Locate the cell with the specified text and output its [X, Y] center coordinate. 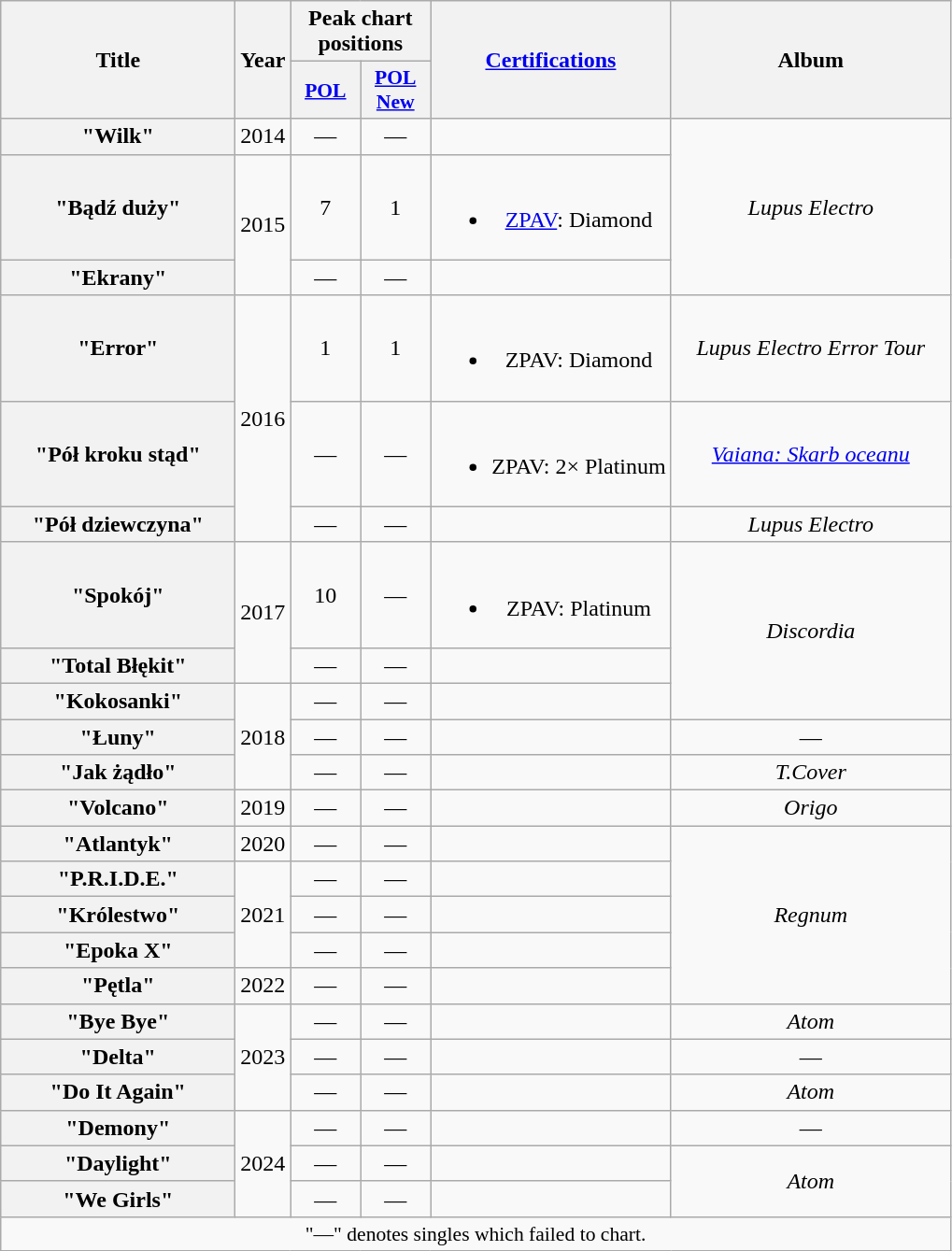
7 [325, 207]
ZPAV: 2× Platinum [551, 454]
"Pół dziewczyna" [118, 524]
POLNew [396, 90]
2023 [263, 1057]
Origo [811, 808]
"Łuny" [118, 737]
"Jak żądło" [118, 773]
2024 [263, 1163]
2022 [263, 986]
"Delta" [118, 1057]
"Spokój" [118, 594]
"Bądź duży" [118, 207]
2019 [263, 808]
T.Cover [811, 773]
"Daylight" [118, 1163]
Title [118, 60]
2020 [263, 844]
"We Girls" [118, 1199]
2021 [263, 915]
Certifications [551, 60]
POL [325, 90]
"Do It Again" [118, 1092]
"Pętla" [118, 986]
Lupus Electro Error Tour [811, 348]
"Bye Bye" [118, 1021]
2016 [263, 419]
"Atlantyk" [118, 844]
"Kokosanki" [118, 701]
2018 [263, 736]
Album [811, 60]
"Volcano" [118, 808]
2015 [263, 224]
"Total Błękit" [118, 665]
"Demony" [118, 1128]
"Pół kroku stąd" [118, 454]
Peak chart positions [361, 32]
Vaiana: Skarb oceanu [811, 454]
"—" denotes singles which failed to chart. [476, 1233]
"Wilk" [118, 136]
Discordia [811, 630]
10 [325, 594]
"Królestwo" [118, 915]
"P.R.I.D.E." [118, 879]
"Ekrany" [118, 277]
Year [263, 60]
ZPAV: Platinum [551, 594]
Regnum [811, 915]
2014 [263, 136]
2017 [263, 613]
"Epoka X" [118, 950]
"Error" [118, 348]
